Provide the (X, Y) coordinate of the cell's center where the given text is located.  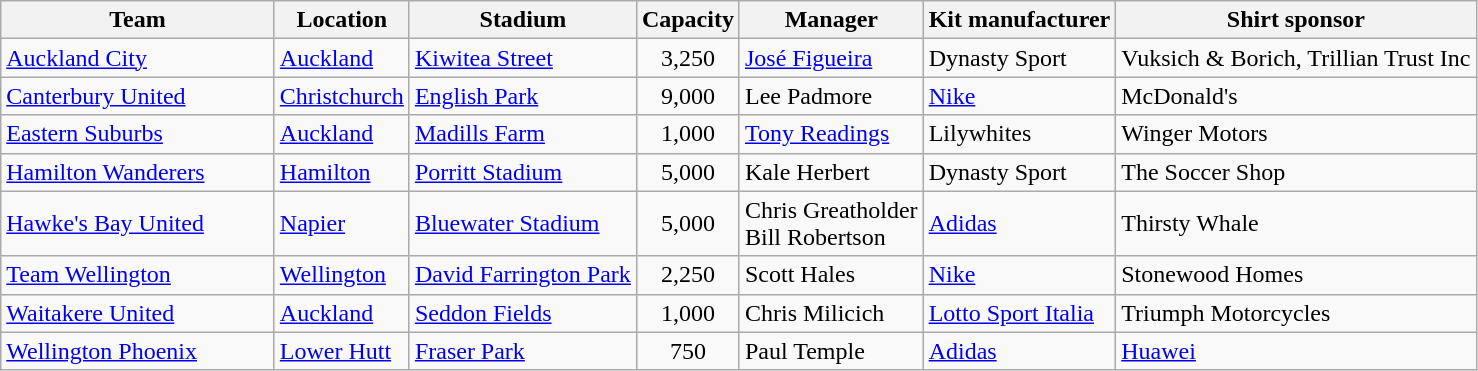
Wellington Phoenix (138, 351)
Huawei (1296, 351)
Kit manufacturer (1020, 20)
The Soccer Shop (1296, 172)
Stonewood Homes (1296, 275)
3,250 (688, 58)
Chris Greatholder Bill Robertson (831, 224)
Winger Motors (1296, 134)
Shirt sponsor (1296, 20)
Madills Farm (522, 134)
Team Wellington (138, 275)
Stadium (522, 20)
Kale Herbert (831, 172)
David Farrington Park (522, 275)
Manager (831, 20)
Scott Hales (831, 275)
Capacity (688, 20)
750 (688, 351)
Seddon Fields (522, 313)
9,000 (688, 96)
Lotto Sport Italia (1020, 313)
Christchurch (342, 96)
Location (342, 20)
Paul Temple (831, 351)
José Figueira (831, 58)
Hamilton (342, 172)
Kiwitea Street (522, 58)
Triumph Motorcycles (1296, 313)
McDonald's (1296, 96)
Hawke's Bay United (138, 224)
Fraser Park (522, 351)
Wellington (342, 275)
Team (138, 20)
Porritt Stadium (522, 172)
Chris Milicich (831, 313)
Thirsty Whale (1296, 224)
Auckland City (138, 58)
Eastern Suburbs (138, 134)
Lee Padmore (831, 96)
Lilywhites (1020, 134)
Canterbury United (138, 96)
Lower Hutt (342, 351)
Napier (342, 224)
Hamilton Wanderers (138, 172)
Waitakere United (138, 313)
2,250 (688, 275)
Vuksich & Borich, Trillian Trust Inc (1296, 58)
Bluewater Stadium (522, 224)
Tony Readings (831, 134)
English Park (522, 96)
